Return the [x, y] coordinate for the center point of the cell that contains the specified text.  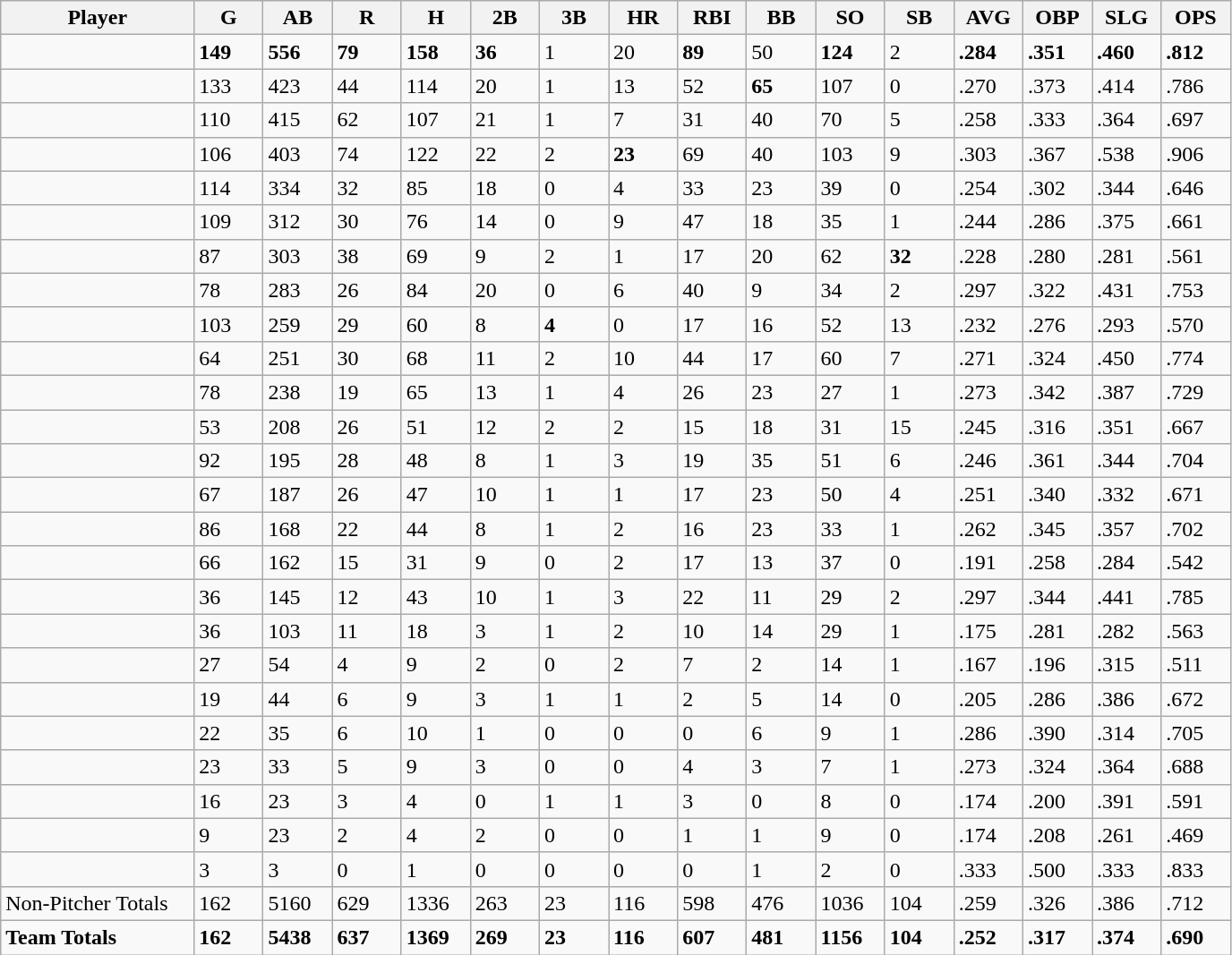
259 [297, 324]
168 [297, 529]
158 [435, 52]
423 [297, 86]
5438 [297, 937]
133 [229, 86]
106 [229, 154]
251 [297, 358]
476 [781, 903]
.704 [1196, 461]
312 [297, 222]
283 [297, 290]
AB [297, 18]
.374 [1126, 937]
SB [919, 18]
.246 [988, 461]
.340 [1057, 495]
.729 [1196, 392]
64 [229, 358]
.375 [1126, 222]
.906 [1196, 154]
70 [851, 120]
.661 [1196, 222]
637 [367, 937]
.373 [1057, 86]
SO [851, 18]
53 [229, 427]
.282 [1126, 631]
.702 [1196, 529]
.500 [1057, 869]
.317 [1057, 937]
.667 [1196, 427]
OBP [1057, 18]
.345 [1057, 529]
.196 [1057, 665]
110 [229, 120]
5160 [297, 903]
263 [505, 903]
.786 [1196, 86]
92 [229, 461]
.450 [1126, 358]
48 [435, 461]
.259 [988, 903]
122 [435, 154]
149 [229, 52]
.697 [1196, 120]
.208 [1057, 835]
.251 [988, 495]
629 [367, 903]
.561 [1196, 256]
87 [229, 256]
.441 [1126, 597]
.280 [1057, 256]
.326 [1057, 903]
89 [713, 52]
G [229, 18]
481 [781, 937]
1336 [435, 903]
Team Totals [98, 937]
38 [367, 256]
.563 [1196, 631]
.538 [1126, 154]
.390 [1057, 733]
.314 [1126, 733]
.414 [1126, 86]
.774 [1196, 358]
.570 [1196, 324]
.200 [1057, 801]
34 [851, 290]
HR [643, 18]
.276 [1057, 324]
.357 [1126, 529]
.785 [1196, 597]
86 [229, 529]
.228 [988, 256]
.303 [988, 154]
.252 [988, 937]
.254 [988, 188]
1156 [851, 937]
.244 [988, 222]
269 [505, 937]
.316 [1057, 427]
.315 [1126, 665]
21 [505, 120]
43 [435, 597]
R [367, 18]
.542 [1196, 563]
54 [297, 665]
.387 [1126, 392]
68 [435, 358]
.361 [1057, 461]
.646 [1196, 188]
28 [367, 461]
SLG [1126, 18]
76 [435, 222]
145 [297, 597]
85 [435, 188]
BB [781, 18]
124 [851, 52]
39 [851, 188]
.271 [988, 358]
.175 [988, 631]
.191 [988, 563]
OPS [1196, 18]
.293 [1126, 324]
.753 [1196, 290]
607 [713, 937]
Non-Pitcher Totals [98, 903]
.833 [1196, 869]
598 [713, 903]
37 [851, 563]
.460 [1126, 52]
403 [297, 154]
.367 [1057, 154]
238 [297, 392]
84 [435, 290]
.812 [1196, 52]
.688 [1196, 767]
187 [297, 495]
.245 [988, 427]
AVG [988, 18]
.391 [1126, 801]
303 [297, 256]
195 [297, 461]
1369 [435, 937]
.270 [988, 86]
1036 [851, 903]
RBI [713, 18]
3B [573, 18]
334 [297, 188]
79 [367, 52]
.712 [1196, 903]
109 [229, 222]
.205 [988, 699]
74 [367, 154]
.591 [1196, 801]
.469 [1196, 835]
.261 [1126, 835]
.332 [1126, 495]
556 [297, 52]
.511 [1196, 665]
H [435, 18]
.262 [988, 529]
.671 [1196, 495]
415 [297, 120]
67 [229, 495]
.705 [1196, 733]
.167 [988, 665]
.232 [988, 324]
.672 [1196, 699]
.302 [1057, 188]
.342 [1057, 392]
.690 [1196, 937]
208 [297, 427]
2B [505, 18]
.322 [1057, 290]
66 [229, 563]
Player [98, 18]
.431 [1126, 290]
